Extract the (x, y) coordinate from the center of the cell holding the provided text.  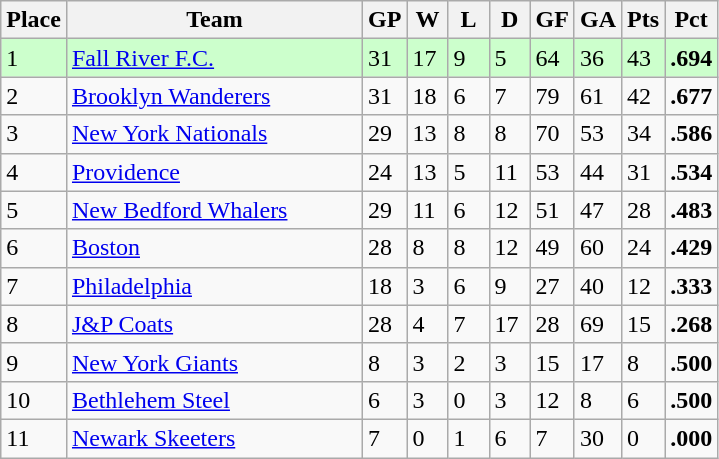
.268 (692, 324)
D (510, 20)
W (428, 20)
Brooklyn Wanderers (214, 96)
79 (552, 96)
64 (552, 58)
.483 (692, 210)
New York Nationals (214, 134)
51 (552, 210)
Providence (214, 172)
.694 (692, 58)
.333 (692, 286)
69 (598, 324)
Bethlehem Steel (214, 400)
30 (598, 438)
47 (598, 210)
New Bedford Whalers (214, 210)
.429 (692, 248)
70 (552, 134)
.677 (692, 96)
Place (34, 20)
Newark Skeeters (214, 438)
60 (598, 248)
L (468, 20)
44 (598, 172)
10 (34, 400)
.000 (692, 438)
GA (598, 20)
GF (552, 20)
34 (644, 134)
Team (214, 20)
40 (598, 286)
Philadelphia (214, 286)
Pct (692, 20)
42 (644, 96)
J&P Coats (214, 324)
Pts (644, 20)
Boston (214, 248)
43 (644, 58)
61 (598, 96)
.534 (692, 172)
Fall River F.C. (214, 58)
49 (552, 248)
.586 (692, 134)
27 (552, 286)
New York Giants (214, 362)
GP (385, 20)
36 (598, 58)
